Locate the cell with the specified text and output its [x, y] center coordinate. 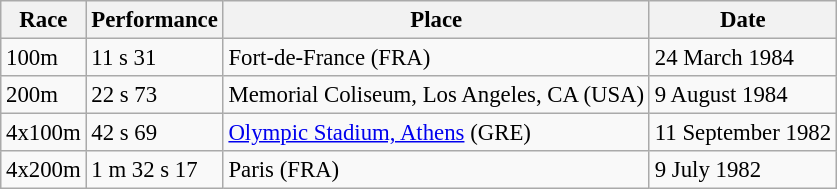
Performance [154, 20]
22 s 73 [154, 95]
24 March 1984 [742, 58]
42 s 69 [154, 133]
9 August 1984 [742, 95]
11 September 1982 [742, 133]
1 m 32 s 17 [154, 170]
Race [44, 20]
100m [44, 58]
Olympic Stadium, Athens (GRE) [436, 133]
Fort-de-France (FRA) [436, 58]
200m [44, 95]
Memorial Coliseum, Los Angeles, CA (USA) [436, 95]
Date [742, 20]
4x200m [44, 170]
Place [436, 20]
4x100m [44, 133]
9 July 1982 [742, 170]
Paris (FRA) [436, 170]
11 s 31 [154, 58]
